Identify which cell holds the provided text, then report its [x, y] central coordinate. 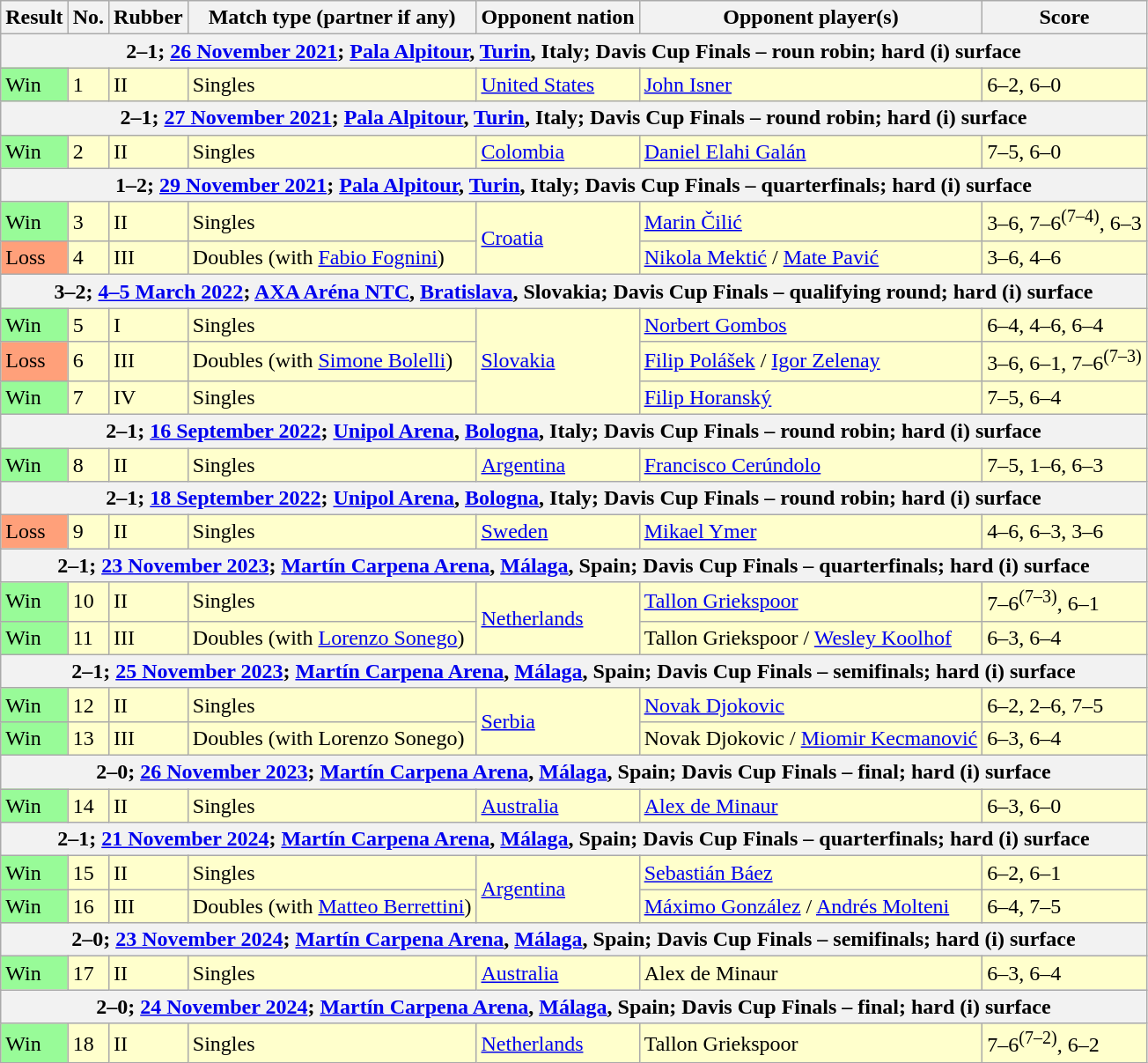
6–4, 7–5 [1064, 906]
Norbert Gombos [811, 325]
Opponent player(s) [811, 18]
10 [88, 602]
John Isner [811, 85]
2–1; 25 November 2023; Martín Carpena Arena, Málaga, Spain; Davis Cup Finals – semifinals; hard (i) surface [574, 671]
Serbia [558, 721]
Tallon Griekspoor / Wesley Koolhof [811, 638]
7–6(7–3), 6–1 [1064, 602]
I [149, 325]
2–1; 27 November 2021; Pala Alpitour, Turin, Italy; Davis Cup Finals – round robin; hard (i) surface [574, 118]
Novak Djokovic / Miomir Kecmanović [811, 739]
Daniel Elahi Galán [811, 151]
United States [558, 85]
6 [88, 361]
2–0; 23 November 2024; Martín Carpena Arena, Málaga, Spain; Davis Cup Finals – semifinals; hard (i) surface [574, 940]
Sweden [558, 532]
9 [88, 532]
Nikola Mektić / Mate Pavić [811, 258]
3–6, 6–1, 7–6(7–3) [1064, 361]
3 [88, 222]
14 [88, 806]
3–2; 4–5 March 2022; AXA Aréna NTC, Bratislava, Slovakia; Davis Cup Finals – qualifying round; hard (i) surface [574, 292]
Doubles (with Matteo Berrettini) [332, 906]
Match type (partner if any) [332, 18]
7 [88, 397]
8 [88, 465]
7–6(7–2), 6–2 [1064, 1043]
6–2, 6–1 [1064, 873]
6–3, 6–0 [1064, 806]
Slovakia [558, 361]
2 [88, 151]
Francisco Cerúndolo [811, 465]
12 [88, 705]
6–4, 4–6, 6–4 [1064, 325]
16 [88, 906]
Filip Polášek / Igor Zelenay [811, 361]
Sebastián Báez [811, 873]
2–0; 26 November 2023; Martín Carpena Arena, Málaga, Spain; Davis Cup Finals – final; hard (i) surface [574, 772]
15 [88, 873]
7–5, 6–4 [1064, 397]
17 [88, 973]
Doubles (with Simone Bolelli) [332, 361]
Score [1064, 18]
2–1; 16 September 2022; Unipol Arena, Bologna, Italy; Davis Cup Finals – round robin; hard (i) surface [574, 431]
3–6, 7–6(7–4), 6–3 [1064, 222]
5 [88, 325]
2–1; 23 November 2023; Martín Carpena Arena, Málaga, Spain; Davis Cup Finals – quarterfinals; hard (i) surface [574, 565]
6–2, 2–6, 7–5 [1064, 705]
Mikael Ymer [811, 532]
Opponent nation [558, 18]
Rubber [149, 18]
11 [88, 638]
Colombia [558, 151]
IV [149, 397]
1–2; 29 November 2021; Pala Alpitour, Turin, Italy; Davis Cup Finals – quarterfinals; hard (i) surface [574, 185]
Máximo González / Andrés Molteni [811, 906]
2–0; 24 November 2024; Martín Carpena Arena, Málaga, Spain; Davis Cup Finals – final; hard (i) surface [574, 1007]
6–2, 6–0 [1064, 85]
7–5, 6–0 [1064, 151]
2–1; 18 September 2022; Unipol Arena, Bologna, Italy; Davis Cup Finals – round robin; hard (i) surface [574, 498]
Result [34, 18]
Doubles (with Fabio Fognini) [332, 258]
18 [88, 1043]
Novak Djokovic [811, 705]
1 [88, 85]
7–5, 1–6, 6–3 [1064, 465]
4 [88, 258]
2–1; 26 November 2021; Pala Alpitour, Turin, Italy; Davis Cup Finals – roun robin; hard (i) surface [574, 51]
3–6, 4–6 [1064, 258]
2–1; 21 November 2024; Martín Carpena Arena, Málaga, Spain; Davis Cup Finals – quarterfinals; hard (i) surface [574, 839]
No. [88, 18]
Filip Horanský [811, 397]
Croatia [558, 238]
Marin Čilić [811, 222]
4–6, 6–3, 3–6 [1064, 532]
13 [88, 739]
